Output the (x, y) coordinate of the center of the cell containing the given text.  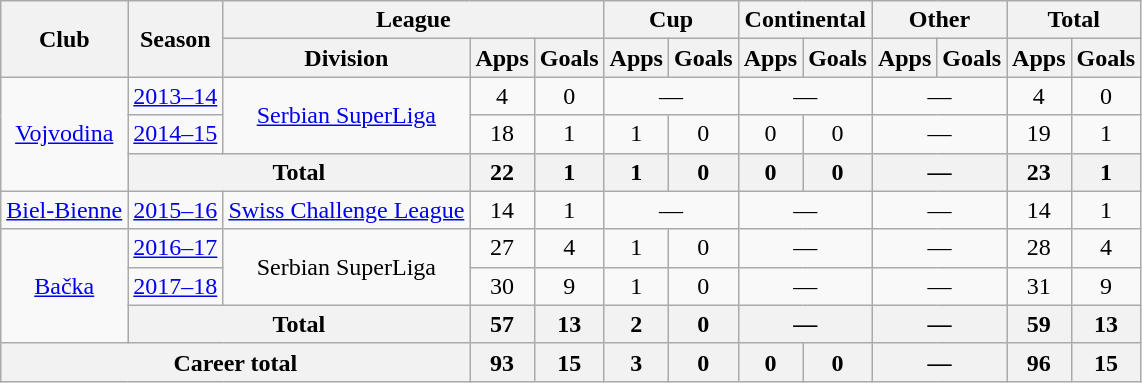
18 (502, 134)
2014–15 (176, 134)
59 (1039, 324)
Club (64, 39)
Continental (805, 20)
League (414, 20)
2015–16 (176, 210)
Biel-Bienne (64, 210)
2016–17 (176, 248)
3 (636, 362)
28 (1039, 248)
Other (939, 20)
31 (1039, 286)
19 (1039, 134)
Division (346, 58)
Bačka (64, 286)
2 (636, 324)
Swiss Challenge League (346, 210)
Season (176, 39)
30 (502, 286)
57 (502, 324)
Vojvodina (64, 134)
2013–14 (176, 96)
23 (1039, 172)
2017–18 (176, 286)
27 (502, 248)
Career total (236, 362)
Cup (671, 20)
22 (502, 172)
96 (1039, 362)
93 (502, 362)
